From the cell containing the given text, extract its center point as (x, y) coordinate. 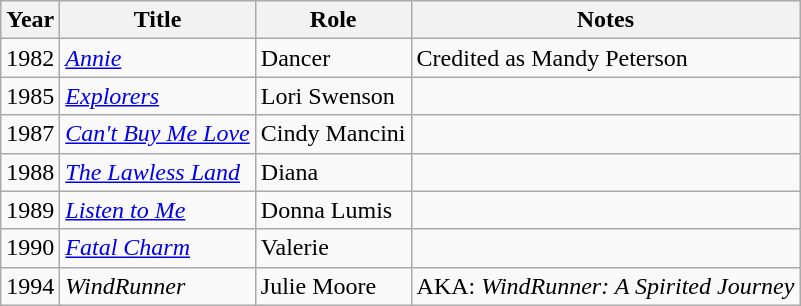
Julie Moore (333, 286)
Listen to Me (158, 210)
1985 (30, 96)
1988 (30, 172)
Annie (158, 58)
WindRunner (158, 286)
Donna Lumis (333, 210)
AKA: WindRunner: A Spirited Journey (606, 286)
1987 (30, 134)
Dancer (333, 58)
1982 (30, 58)
Notes (606, 20)
1990 (30, 248)
Title (158, 20)
1994 (30, 286)
Can't Buy Me Love (158, 134)
Credited as Mandy Peterson (606, 58)
Year (30, 20)
Diana (333, 172)
Role (333, 20)
Cindy Mancini (333, 134)
Lori Swenson (333, 96)
1989 (30, 210)
The Lawless Land (158, 172)
Explorers (158, 96)
Fatal Charm (158, 248)
Valerie (333, 248)
